Scan for the cell matching the given text and deliver its (X, Y) coordinate at center. 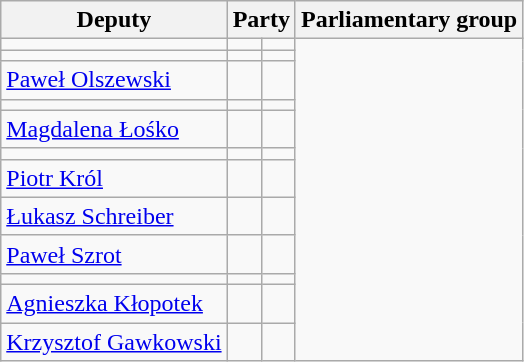
Agnieszka Kłopotek (114, 303)
Paweł Szrot (114, 254)
Łukasz Schreiber (114, 216)
Paweł Olszewski (114, 80)
Deputy (114, 20)
Krzysztof Gawkowski (114, 341)
Party (261, 20)
Magdalena Łośko (114, 129)
Parliamentary group (408, 20)
Piotr Król (114, 178)
